Capture the cell that displays the provided text and extract its (X, Y) central coordinate. 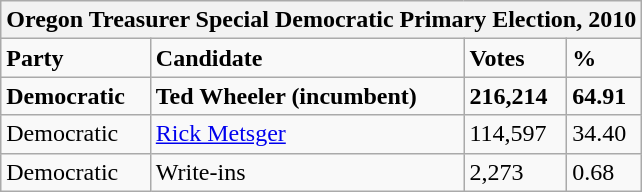
Ted Wheeler (incumbent) (307, 96)
114,597 (516, 134)
216,214 (516, 96)
0.68 (604, 172)
Rick Metsger (307, 134)
34.40 (604, 134)
Votes (516, 58)
64.91 (604, 96)
% (604, 58)
Write-ins (307, 172)
Candidate (307, 58)
Oregon Treasurer Special Democratic Primary Election, 2010 (322, 20)
2,273 (516, 172)
Party (76, 58)
